Extract the (X, Y) coordinate from the center of the cell holding the provided text.  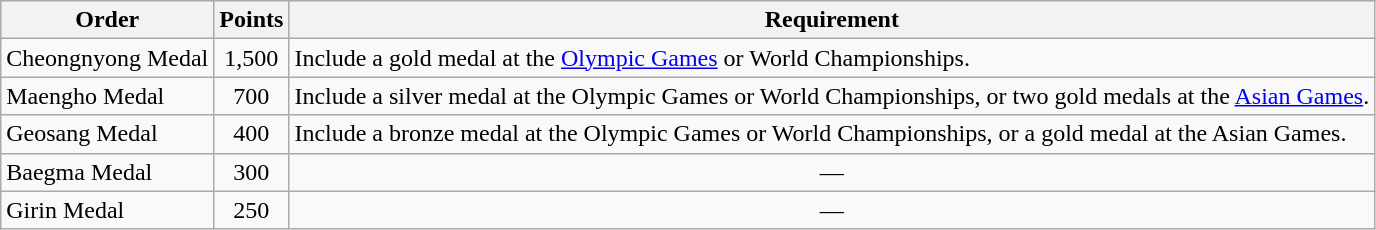
700 (252, 96)
Requirement (832, 20)
Include a gold medal at the Olympic Games or World Championships. (832, 58)
Girin Medal (108, 210)
Cheongnyong Medal (108, 58)
Maengho Medal (108, 96)
400 (252, 134)
300 (252, 172)
Include a silver medal at the Olympic Games or World Championships, or two gold medals at the Asian Games. (832, 96)
250 (252, 210)
Baegma Medal (108, 172)
Points (252, 20)
Order (108, 20)
1,500 (252, 58)
Geosang Medal (108, 134)
Include a bronze medal at the Olympic Games or World Championships, or a gold medal at the Asian Games. (832, 134)
